From the cell containing the given text, extract its center point as [x, y] coordinate. 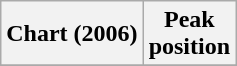
Peakposition [189, 34]
Chart (2006) [72, 34]
